From the cell containing the given text, extract its center point as [X, Y] coordinate. 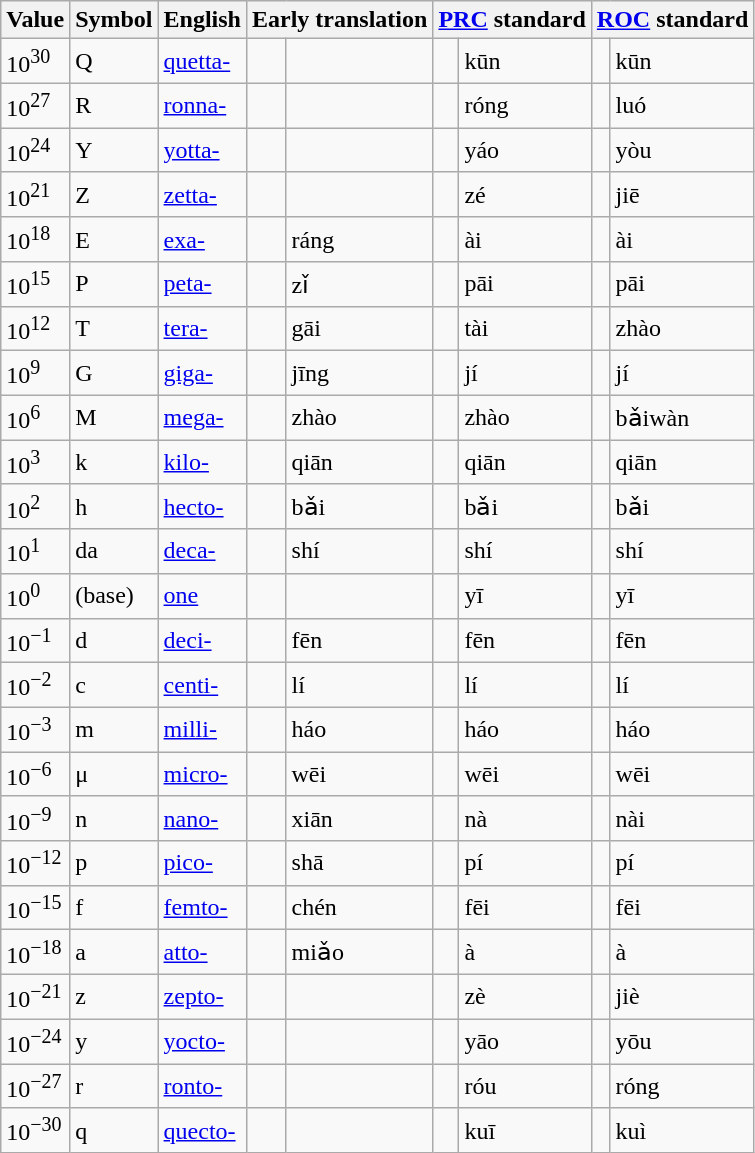
r [114, 1086]
yotta- [202, 150]
10−1 [36, 640]
nà [525, 818]
10−6 [36, 774]
da [114, 552]
1012 [36, 328]
10−18 [36, 952]
pico- [202, 864]
quetta- [202, 62]
luó [682, 106]
kilo- [202, 462]
kuì [682, 1130]
101 [36, 552]
atto- [202, 952]
10−2 [36, 686]
zǐ [360, 284]
103 [36, 462]
h [114, 506]
10−24 [36, 1042]
centi- [202, 686]
m [114, 730]
Symbol [114, 20]
102 [36, 506]
1021 [36, 194]
109 [36, 374]
Q [114, 62]
1018 [36, 240]
yōu [682, 1042]
M [114, 418]
106 [36, 418]
k [114, 462]
Z [114, 194]
xiān [360, 818]
tera- [202, 328]
chén [360, 908]
exa- [202, 240]
róu [525, 1086]
bǎiwàn [682, 418]
zepto- [202, 996]
yòu [682, 150]
nano- [202, 818]
jīng [360, 374]
1030 [36, 62]
shā [360, 864]
1024 [36, 150]
nài [682, 818]
Early translation [339, 20]
kuī [525, 1130]
yāo [525, 1042]
f [114, 908]
p [114, 864]
miǎo [360, 952]
10−12 [36, 864]
femto- [202, 908]
n [114, 818]
T [114, 328]
ROC standard [672, 20]
zé [525, 194]
zetta- [202, 194]
Y [114, 150]
quecto- [202, 1130]
10−9 [36, 818]
deca- [202, 552]
yáo [525, 150]
gāi [360, 328]
100 [36, 596]
ronna- [202, 106]
micro- [202, 774]
1027 [36, 106]
P [114, 284]
E [114, 240]
PRC standard [512, 20]
μ [114, 774]
ronto- [202, 1086]
tài [525, 328]
y [114, 1042]
deci- [202, 640]
zè [525, 996]
one [202, 596]
English [202, 20]
q [114, 1130]
10−30 [36, 1130]
R [114, 106]
peta- [202, 284]
10−15 [36, 908]
10−27 [36, 1086]
10−3 [36, 730]
1015 [36, 284]
ráng [360, 240]
(base) [114, 596]
jiè [682, 996]
10−21 [36, 996]
Value [36, 20]
d [114, 640]
milli- [202, 730]
jiē [682, 194]
z [114, 996]
yocto- [202, 1042]
G [114, 374]
giga- [202, 374]
mega- [202, 418]
c [114, 686]
hecto- [202, 506]
a [114, 952]
